Determine the (X, Y) coordinate at the center of the cell enclosing the given text.  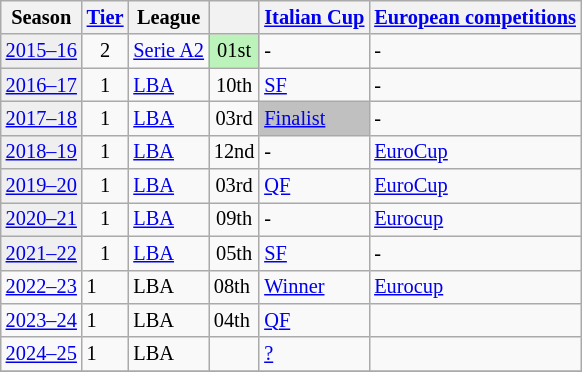
08th (234, 287)
05th (234, 253)
10th (234, 85)
2019–20 (42, 186)
04th (234, 320)
? (314, 354)
2022–23 (42, 287)
Italian Cup (314, 17)
09th (234, 219)
Season (42, 17)
2024–25 (42, 354)
European competitions (475, 17)
Serie A2 (168, 51)
12nd (234, 152)
Tier (106, 17)
2016–17 (42, 85)
01st (234, 51)
2017–18 (42, 118)
2021–22 (42, 253)
Winner (314, 287)
2015–16 (42, 51)
League (168, 17)
Finalist (314, 118)
2 (106, 51)
2018–19 (42, 152)
2023–24 (42, 320)
2020–21 (42, 219)
